Capture the cell that displays the provided text and extract its [X, Y] central coordinate. 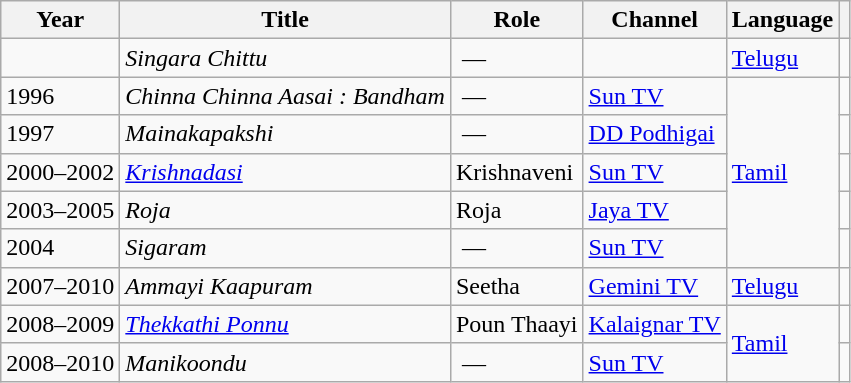
Sigaram [286, 248]
2008–2010 [60, 362]
Language [782, 20]
2008–2009 [60, 324]
Jaya TV [654, 210]
1996 [60, 96]
Mainakapakshi [286, 134]
Kalaignar TV [654, 324]
Gemini TV [654, 286]
Chinna Chinna Aasai : Bandham [286, 96]
Poun Thaayi [516, 324]
Seetha [516, 286]
2000–2002 [60, 172]
Manikoondu [286, 362]
1997 [60, 134]
2004 [60, 248]
2007–2010 [60, 286]
Thekkathi Ponnu [286, 324]
Ammayi Kaapuram [286, 286]
Role [516, 20]
Channel [654, 20]
Year [60, 20]
DD Podhigai [654, 134]
Krishnadasi [286, 172]
Title [286, 20]
2003–2005 [60, 210]
Krishnaveni [516, 172]
Singara Chittu [286, 58]
